Pinpoint the cell where the given text exists, returning its (X, Y) midpoint coordinate. 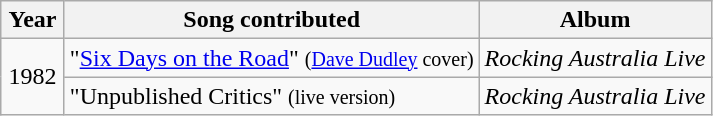
Song contributed (272, 20)
"Unpublished Critics" (live version) (272, 96)
Album (595, 20)
1982 (33, 77)
Year (33, 20)
"Six Days on the Road" (Dave Dudley cover) (272, 58)
